Determine the (X, Y) coordinate at the center of the cell enclosing the given text.  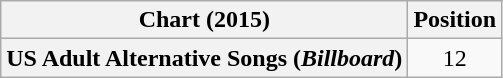
Chart (2015) (204, 20)
12 (455, 58)
Position (455, 20)
US Adult Alternative Songs (Billboard) (204, 58)
